Scan for the cell matching the given text and deliver its [x, y] coordinate at center. 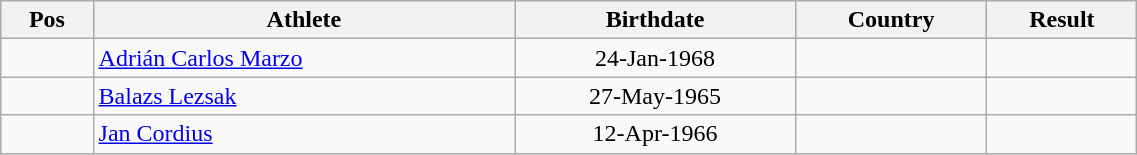
Adrián Carlos Marzo [304, 58]
24-Jan-1968 [656, 58]
Birthdate [656, 20]
Jan Cordius [304, 134]
Balazs Lezsak [304, 96]
Athlete [304, 20]
Pos [47, 20]
Result [1062, 20]
Country [891, 20]
12-Apr-1966 [656, 134]
27-May-1965 [656, 96]
